Return the [x, y] coordinate for the center point of the cell that contains the specified text.  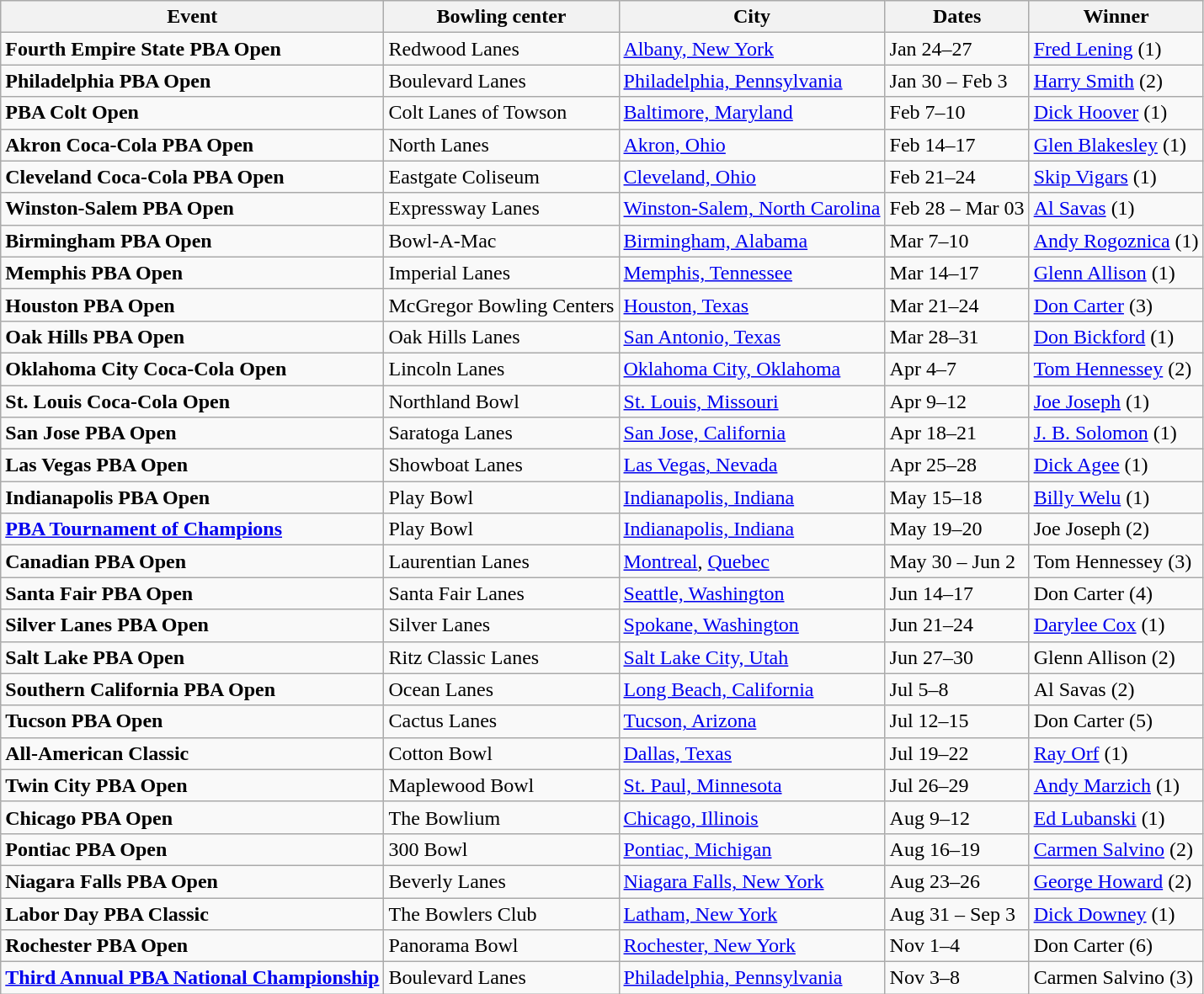
St. Paul, Minnesota [752, 785]
Houston, Texas [752, 305]
Event [192, 17]
Memphis PBA Open [192, 273]
Salt Lake PBA Open [192, 657]
Philadelphia PBA Open [192, 81]
Montreal, Quebec [752, 561]
Skip Vigars (1) [1116, 177]
Pontiac, Michigan [752, 849]
Cleveland Coca-Cola PBA Open [192, 177]
Tucson, Arizona [752, 721]
Don Carter (3) [1116, 305]
Tom Hennessey (3) [1116, 561]
Imperial Lanes [502, 273]
Dallas, Texas [752, 753]
Silver Lanes [502, 625]
Canadian PBA Open [192, 561]
Al Savas (2) [1116, 689]
Andy Marzich (1) [1116, 785]
Jul 12–15 [956, 721]
May 19–20 [956, 529]
Apr 9–12 [956, 401]
Southern California PBA Open [192, 689]
Dick Hoover (1) [1116, 113]
Lincoln Lanes [502, 369]
Jul 26–29 [956, 785]
Jul 5–8 [956, 689]
Bowl-A-Mac [502, 241]
J. B. Solomon (1) [1116, 433]
Fourth Empire State PBA Open [192, 49]
Salt Lake City, Utah [752, 657]
Labor Day PBA Classic [192, 913]
Mar 14–17 [956, 273]
Don Carter (5) [1116, 721]
Oak Hills Lanes [502, 337]
300 Bowl [502, 849]
Laurentian Lanes [502, 561]
Eastgate Coliseum [502, 177]
Don Carter (6) [1116, 946]
Rochester PBA Open [192, 946]
Twin City PBA Open [192, 785]
Al Savas (1) [1116, 209]
Colt Lanes of Towson [502, 113]
Baltimore, Maryland [752, 113]
Saratoga Lanes [502, 433]
Darylee Cox (1) [1116, 625]
The Bowlium [502, 817]
Apr 18–21 [956, 433]
Memphis, Tennessee [752, 273]
Las Vegas PBA Open [192, 465]
Santa Fair Lanes [502, 593]
Don Carter (4) [1116, 593]
Indianapolis PBA Open [192, 497]
Houston PBA Open [192, 305]
Jan 24–27 [956, 49]
Spokane, Washington [752, 625]
Santa Fair PBA Open [192, 593]
Ed Lubanski (1) [1116, 817]
The Bowlers Club [502, 913]
City [752, 17]
Maplewood Bowl [502, 785]
Chicago, Illinois [752, 817]
Rochester, New York [752, 946]
Latham, New York [752, 913]
Don Bickford (1) [1116, 337]
Aug 16–19 [956, 849]
Albany, New York [752, 49]
Las Vegas, Nevada [752, 465]
Jan 30 – Feb 3 [956, 81]
Dates [956, 17]
Fred Lening (1) [1116, 49]
Oklahoma City, Oklahoma [752, 369]
Apr 4–7 [956, 369]
Aug 9–12 [956, 817]
Harry Smith (2) [1116, 81]
Jun 21–24 [956, 625]
Birmingham PBA Open [192, 241]
Nov 1–4 [956, 946]
Mar 21–24 [956, 305]
McGregor Bowling Centers [502, 305]
Expressway Lanes [502, 209]
Ocean Lanes [502, 689]
Ray Orf (1) [1116, 753]
Glen Blakesley (1) [1116, 145]
Oklahoma City Coca-Cola Open [192, 369]
Akron, Ohio [752, 145]
Feb 7–10 [956, 113]
Winner [1116, 17]
Cleveland, Ohio [752, 177]
Aug 31 – Sep 3 [956, 913]
St. Louis Coca-Cola Open [192, 401]
Jun 14–17 [956, 593]
Jun 27–30 [956, 657]
Panorama Bowl [502, 946]
Third Annual PBA National Championship [192, 978]
Billy Welu (1) [1116, 497]
Feb 21–24 [956, 177]
George Howard (2) [1116, 881]
Nov 3–8 [956, 978]
Oak Hills PBA Open [192, 337]
All-American Classic [192, 753]
Redwood Lanes [502, 49]
Ritz Classic Lanes [502, 657]
Pontiac PBA Open [192, 849]
Showboat Lanes [502, 465]
PBA Tournament of Champions [192, 529]
Bowling center [502, 17]
San Jose PBA Open [192, 433]
Niagara Falls, New York [752, 881]
Glenn Allison (1) [1116, 273]
Northland Bowl [502, 401]
Carmen Salvino (3) [1116, 978]
Tom Hennessey (2) [1116, 369]
San Antonio, Texas [752, 337]
Aug 23–26 [956, 881]
Joe Joseph (2) [1116, 529]
Winston-Salem, North Carolina [752, 209]
May 15–18 [956, 497]
Long Beach, California [752, 689]
Tucson PBA Open [192, 721]
Seattle, Washington [752, 593]
Jul 19–22 [956, 753]
Niagara Falls PBA Open [192, 881]
Silver Lanes PBA Open [192, 625]
Mar 7–10 [956, 241]
Chicago PBA Open [192, 817]
San Jose, California [752, 433]
Beverly Lanes [502, 881]
Akron Coca-Cola PBA Open [192, 145]
May 30 – Jun 2 [956, 561]
Carmen Salvino (2) [1116, 849]
St. Louis, Missouri [752, 401]
Dick Agee (1) [1116, 465]
North Lanes [502, 145]
Glenn Allison (2) [1116, 657]
Dick Downey (1) [1116, 913]
Feb 28 – Mar 03 [956, 209]
Cactus Lanes [502, 721]
PBA Colt Open [192, 113]
Mar 28–31 [956, 337]
Andy Rogoznica (1) [1116, 241]
Cotton Bowl [502, 753]
Apr 25–28 [956, 465]
Joe Joseph (1) [1116, 401]
Birmingham, Alabama [752, 241]
Feb 14–17 [956, 145]
Winston-Salem PBA Open [192, 209]
